Return [x, y] of the center of cell containing provided text 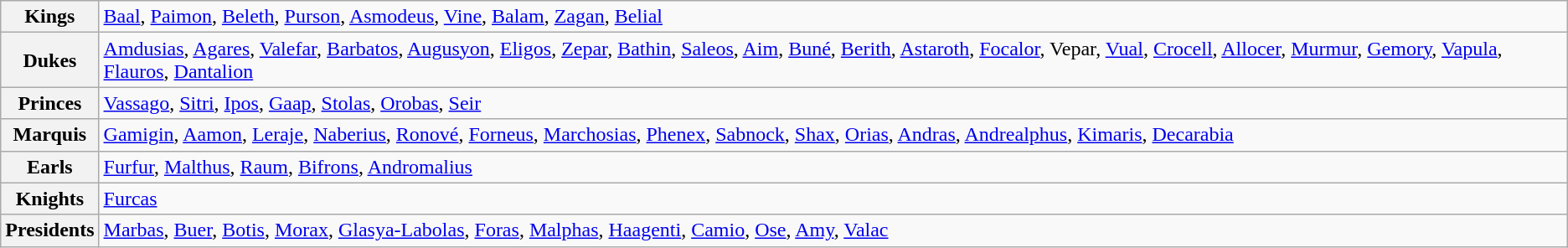
Kings [50, 17]
Marquis [50, 135]
Baal, Paimon, Beleth, Purson, Asmodeus, Vine, Balam, Zagan, Belial [833, 17]
Earls [50, 167]
Princes [50, 103]
Gamigin, Aamon, Leraje, Naberius, Ronové, Forneus, Marchosias, Phenex, Sabnock, Shax, Orias, Andras, Andrealphus, Kimaris, Decarabia [833, 135]
Vassago, Sitri, Ipos, Gaap, Stolas, Orobas, Seir [833, 103]
Presidents [50, 230]
Dukes [50, 60]
Furfur, Malthus, Raum, Bifrons, Andromalius [833, 167]
Knights [50, 199]
Furcas [833, 199]
Marbas, Buer, Botis, Morax, Glasya-Labolas, Foras, Malphas, Haagenti, Camio, Ose, Amy, Valac [833, 230]
